Search for the cell housing the specified text and yield its (x, y) center coordinate. 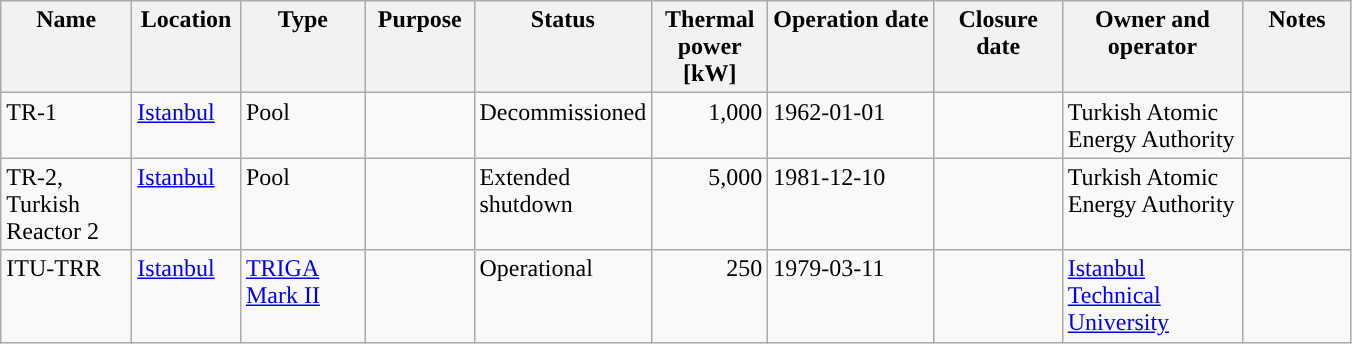
Operation date (851, 47)
1981-12-10 (851, 204)
TRIGA Mark II (302, 296)
Operational (563, 296)
Istanbul Technical University (1152, 296)
TR-2, Turkish Reactor 2 (66, 204)
TR-1 (66, 126)
Type (302, 47)
ITU-TRR (66, 296)
1,000 (710, 126)
Status (563, 47)
1962-01-01 (851, 126)
250 (710, 296)
Thermal power [kW] (710, 47)
Name (66, 47)
5,000 (710, 204)
Purpose (420, 47)
Decommissioned (563, 126)
Extended shutdown (563, 204)
Closure date (998, 47)
1979-03-11 (851, 296)
Location (186, 47)
Notes (1298, 47)
Owner and operator (1152, 47)
